Output the [X, Y] coordinate of the center of the cell containing the given text.  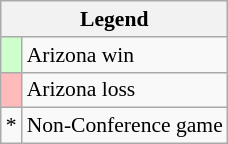
* [12, 126]
Non-Conference game [125, 126]
Arizona loss [125, 90]
Legend [114, 19]
Arizona win [125, 55]
